Determine the (x, y) coordinate at the center of the cell enclosing the given text.  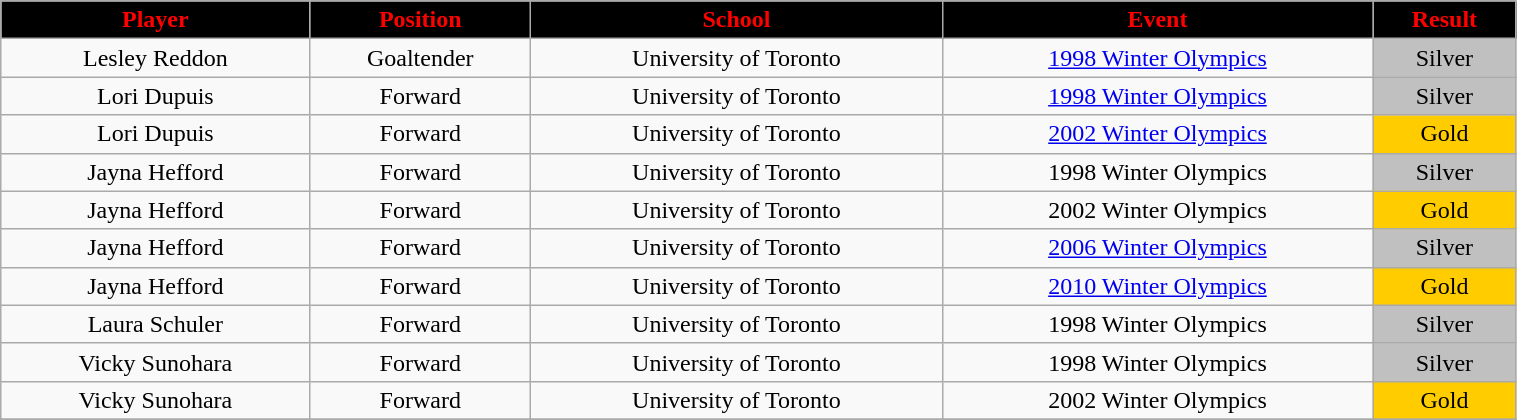
Laura Schuler (156, 324)
2006 Winter Olympics (1158, 248)
Goaltender (420, 58)
2010 Winter Olympics (1158, 286)
Position (420, 20)
Result (1444, 20)
Lesley Reddon (156, 58)
Event (1158, 20)
Player (156, 20)
School (737, 20)
